Provide the (x, y) coordinate of the cell's center where the given text is located.  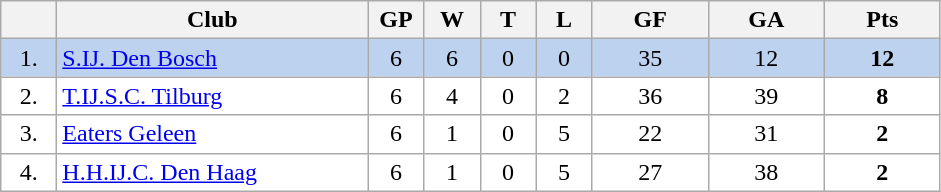
H.H.IJ.C. Den Haag (212, 172)
36 (650, 96)
T.IJ.S.C. Tilburg (212, 96)
22 (650, 134)
27 (650, 172)
W (452, 20)
4. (29, 172)
8 (882, 96)
31 (766, 134)
4 (452, 96)
38 (766, 172)
1. (29, 58)
Club (212, 20)
GP (396, 20)
S.IJ. Den Bosch (212, 58)
GA (766, 20)
2. (29, 96)
L (564, 20)
35 (650, 58)
Pts (882, 20)
T (508, 20)
39 (766, 96)
GF (650, 20)
Eaters Geleen (212, 134)
3. (29, 134)
